Output the (X, Y) coordinate of the center of the cell containing the given text.  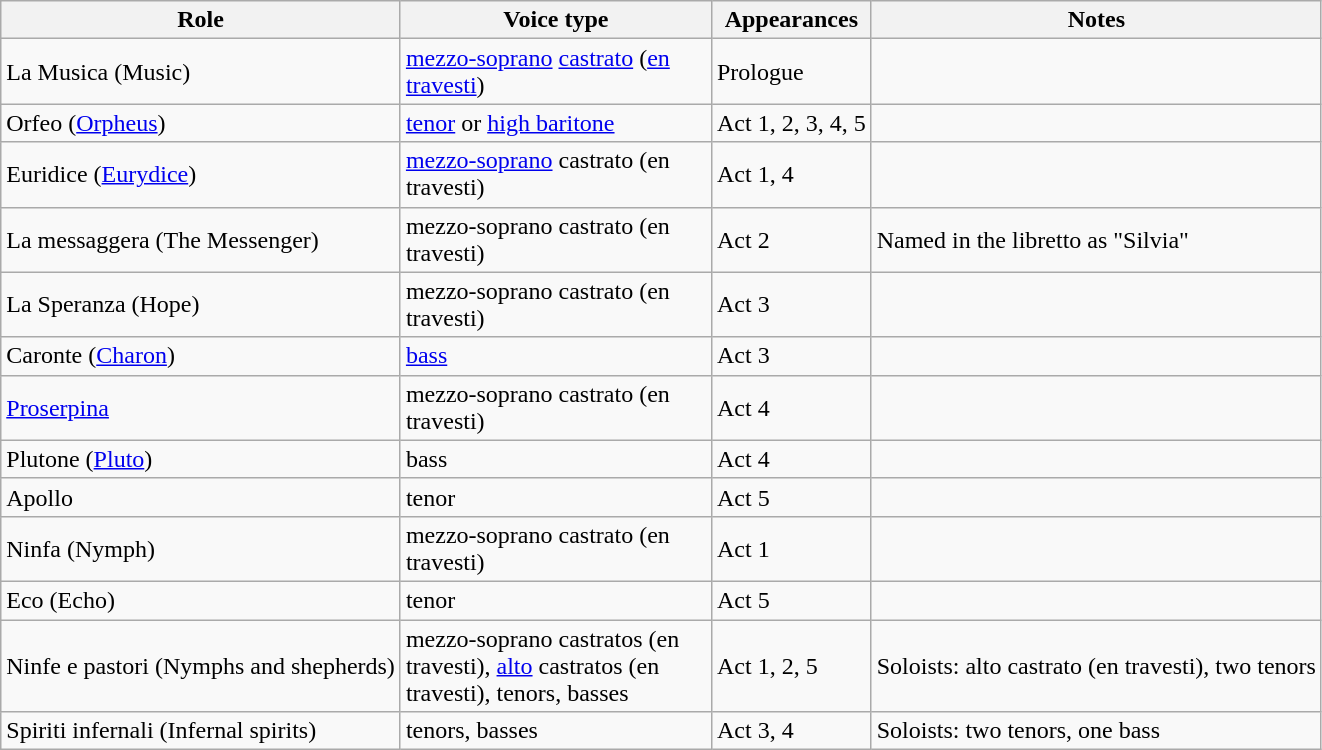
La Musica (Music) (201, 72)
Apollo (201, 497)
Act 1, 4 (791, 174)
Caronte (Charon) (201, 356)
Ninfa (Nymph) (201, 548)
Spiriti infernali (Infernal spirits) (201, 731)
Eco (Echo) (201, 600)
Act 2 (791, 240)
mezzo-soprano castratos (en travesti), alto castratos (en travesti), tenors, basses (556, 666)
Voice type (556, 20)
Role (201, 20)
La Speranza (Hope) (201, 304)
tenors, basses (556, 731)
Orfeo (Orpheus) (201, 123)
Act 3, 4 (791, 731)
Act 1, 2, 3, 4, 5 (791, 123)
Prologue (791, 72)
Ninfe e pastori (Nymphs and shepherds) (201, 666)
Soloists: two tenors, one bass (1096, 731)
Notes (1096, 20)
Act 1, 2, 5 (791, 666)
La messaggera (The Messenger) (201, 240)
Appearances (791, 20)
Named in the libretto as "Silvia" (1096, 240)
Proserpina (201, 408)
Euridice (Eurydice) (201, 174)
Plutone (Pluto) (201, 459)
Soloists: alto castrato (en travesti), two tenors (1096, 666)
tenor or high baritone (556, 123)
Act 1 (791, 548)
